Provide the (X, Y) coordinate of the cell's center where the given text is located.  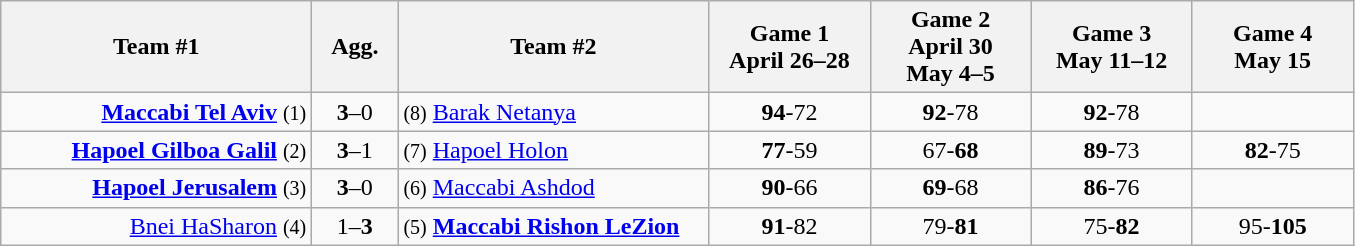
(6) Maccabi Ashdod (554, 188)
Hapoel Gilboa Galil (2) (156, 150)
Maccabi Tel Aviv (1) (156, 112)
Game 4May 15 (1272, 47)
(8) Barak Netanya (554, 112)
(5) Maccabi Rishon LeZion (554, 226)
79-81 (950, 226)
Team #1 (156, 47)
90-66 (790, 188)
67-68 (950, 150)
Game 2April 30 May 4–5 (950, 47)
95-105 (1272, 226)
69-68 (950, 188)
91-82 (790, 226)
Agg. (355, 47)
94-72 (790, 112)
Game 3May 11–12 (1112, 47)
82-75 (1272, 150)
77-59 (790, 150)
89-73 (1112, 150)
Bnei HaSharon (4) (156, 226)
Hapoel Jerusalem (3) (156, 188)
75-82 (1112, 226)
(7) Hapoel Holon (554, 150)
Game 1April 26–28 (790, 47)
86-76 (1112, 188)
Team #2 (554, 47)
1–3 (355, 226)
3–1 (355, 150)
